Return [x, y] of the center of cell containing provided text 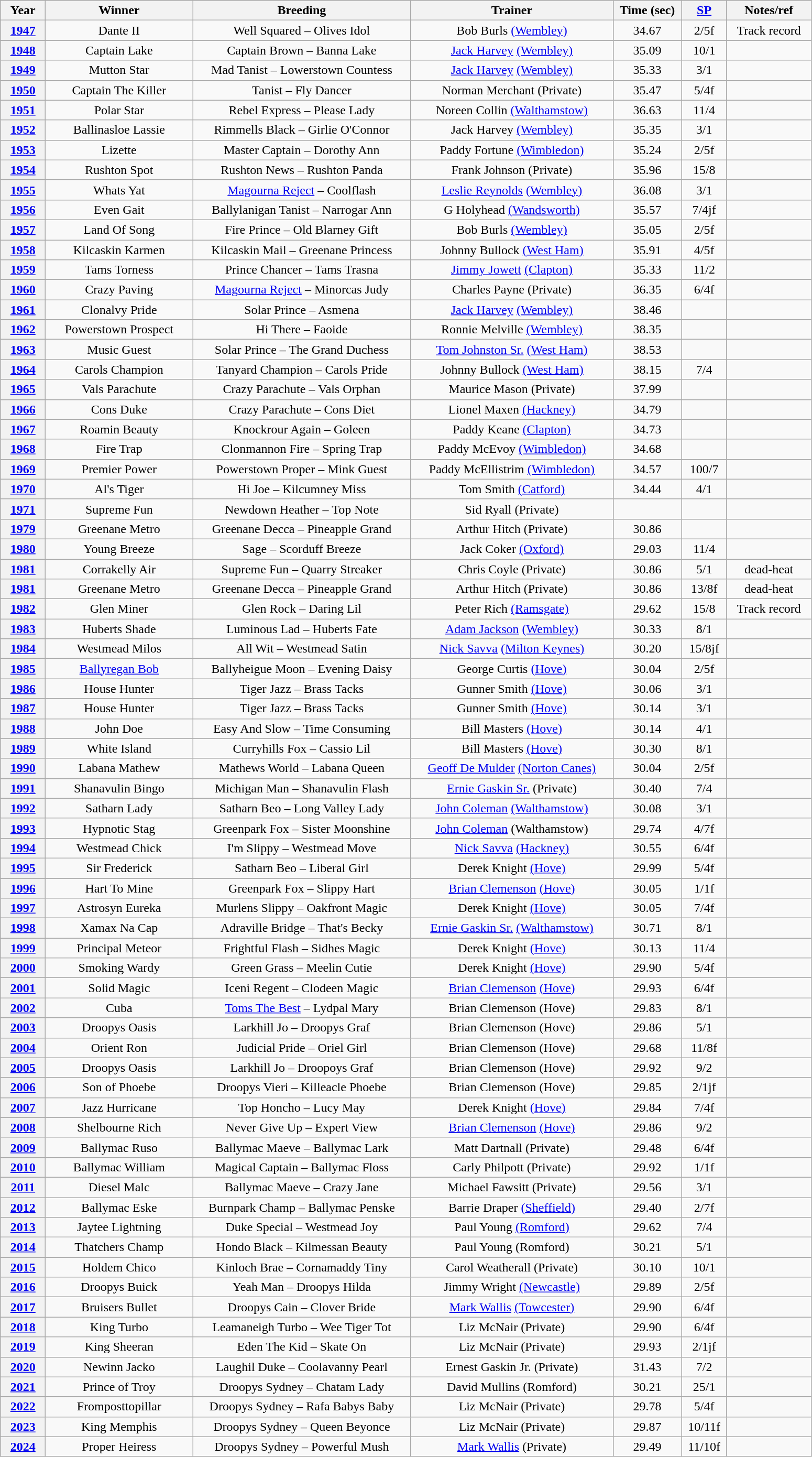
Ronnie Melville (Wembley) [512, 330]
Young Breeze [119, 549]
Crazy Parachute – Cons Diet [302, 409]
4/5f [704, 250]
Top Honcho – Lucy May [302, 1107]
Solid Magic [119, 988]
29.87 [648, 1427]
Carly Philpott (Private) [512, 1167]
Fire Prince – Old Blarney Gift [302, 230]
38.46 [648, 310]
Ernie Gaskin Sr. (Walthamstow) [512, 928]
Droopys Sydney – Rafa Babys Baby [302, 1407]
Tanyard Champion – Carols Pride [302, 369]
1950 [23, 90]
Glen Rock – Daring Lil [302, 609]
2001 [23, 988]
1957 [23, 230]
Duke Special – Westmead Joy [302, 1227]
Proper Heiress [119, 1447]
1997 [23, 908]
Lionel Maxen (Hackney) [512, 409]
1992 [23, 808]
Droopys Sydney – Powerful Mush [302, 1447]
7/4jf [704, 210]
Diesel Malc [119, 1187]
35.09 [648, 50]
Satharn Beo – Long Valley Lady [302, 808]
Lizette [119, 150]
Orient Ron [119, 1048]
Leslie Reynolds (Wembley) [512, 190]
White Island [119, 748]
1968 [23, 449]
29.49 [648, 1447]
30.40 [648, 788]
1993 [23, 828]
2019 [23, 1347]
Solar Prince – Asmena [302, 310]
Ballymac Maeve – Ballymac Lark [302, 1147]
Hi There – Faoide [302, 330]
Curryhills Fox – Cassio Lil [302, 748]
Powerstown Proper – Mink Guest [302, 469]
Burnpark Champ – Ballymac Penske [302, 1207]
Clonmannon Fire – Spring Trap [302, 449]
Nick Savva (Hackney) [512, 848]
Larkhill Jo – Droopoys Graf [302, 1068]
29.89 [648, 1287]
Sage – Scorduff Breeze [302, 549]
2015 [23, 1267]
Maurice Mason (Private) [512, 389]
2002 [23, 1008]
30.20 [648, 649]
35.91 [648, 250]
SP [704, 10]
Ballymac Eske [119, 1207]
29.48 [648, 1147]
Vals Parachute [119, 389]
Easy And Slow – Time Consuming [302, 728]
35.47 [648, 90]
Droopys Buick [119, 1287]
34.57 [648, 469]
1958 [23, 250]
2012 [23, 1207]
2021 [23, 1387]
Eden The Kid – Skate On [302, 1347]
25/1 [704, 1387]
Carol Weatherall (Private) [512, 1267]
Time (sec) [648, 10]
David Mullins (Romford) [512, 1387]
35.35 [648, 130]
1960 [23, 290]
Noreen Collin (Walthamstow) [512, 110]
Magourna Reject – Coolflash [302, 190]
Paddy Fortune (Wimbledon) [512, 150]
Prince of Troy [119, 1387]
Ballyregan Bob [119, 669]
Jimmy Wright (Newcastle) [512, 1287]
King Sheeran [119, 1347]
Clonalvy Pride [119, 310]
1952 [23, 130]
G Holyhead (Wandsworth) [512, 210]
Westmead Chick [119, 848]
Ballymac Ruso [119, 1147]
1991 [23, 788]
1966 [23, 409]
Fire Trap [119, 449]
Mutton Star [119, 70]
Roamin Beauty [119, 429]
Land Of Song [119, 230]
Ernie Gaskin Sr. (Private) [512, 788]
2020 [23, 1367]
29.68 [648, 1048]
34.73 [648, 429]
30.13 [648, 948]
1996 [23, 888]
Luminous Lad – Huberts Fate [302, 629]
Chris Coyle (Private) [512, 569]
1982 [23, 609]
4/7f [704, 828]
1985 [23, 669]
Breeding [302, 10]
Jack Coker (Oxford) [512, 549]
Notes/ref [769, 10]
Leamaneigh Turbo – Wee Tiger Tot [302, 1327]
2018 [23, 1327]
29.74 [648, 828]
Laughil Duke – Coolavanny Pearl [302, 1367]
2011 [23, 1187]
1980 [23, 549]
30.55 [648, 848]
Ballinasloe Lassie [119, 130]
Astrosyn Eureka [119, 908]
Kilcaskin Mail – Greenane Princess [302, 250]
Glen Miner [119, 609]
Premier Power [119, 469]
Yeah Man – Droopys Hilda [302, 1287]
38.15 [648, 369]
Frank Johnson (Private) [512, 170]
1971 [23, 509]
1959 [23, 270]
Murlens Slippy – Oakfront Magic [302, 908]
30.71 [648, 928]
29.40 [648, 1207]
Huberts Shade [119, 629]
7/2 [704, 1367]
30.30 [648, 748]
30.06 [648, 689]
2010 [23, 1167]
1967 [23, 429]
2009 [23, 1147]
2024 [23, 1447]
Peter Rich (Ramsgate) [512, 609]
Newinn Jacko [119, 1367]
34.68 [648, 449]
Hondo Black – Kilmessan Beauty [302, 1247]
Whats Yat [119, 190]
Greenpark Fox – Slippy Hart [302, 888]
2000 [23, 968]
Rushton News – Rushton Panda [302, 170]
1998 [23, 928]
11/8f [704, 1048]
1963 [23, 350]
1970 [23, 489]
100/7 [704, 469]
1994 [23, 848]
Larkhill Jo – Droopys Graf [302, 1028]
Barrie Draper (Sheffield) [512, 1207]
1989 [23, 748]
Rushton Spot [119, 170]
Knockrour Again – Goleen [302, 429]
30.33 [648, 629]
Master Captain – Dorothy Ann [302, 150]
2022 [23, 1407]
Ballymac William [119, 1167]
Smoking Wardy [119, 968]
Westmead Milos [119, 649]
Cons Duke [119, 409]
2004 [23, 1048]
1964 [23, 369]
Thatchers Champ [119, 1247]
Geoff De Mulder (Norton Canes) [512, 768]
29.84 [648, 1107]
34.44 [648, 489]
35.57 [648, 210]
1984 [23, 649]
1979 [23, 529]
Crazy Parachute – Vals Orphan [302, 389]
Captain The Killer [119, 90]
John Doe [119, 728]
Mark Wallis (Private) [512, 1447]
Corrakelly Air [119, 569]
Jaytee Lightning [119, 1227]
Frightful Flash – Sidhes Magic [302, 948]
Nick Savva (Milton Keynes) [512, 649]
Iceni Regent – Clodeen Magic [302, 988]
Cuba [119, 1008]
Charles Payne (Private) [512, 290]
Mark Wallis (Towcester) [512, 1307]
Tams Torness [119, 270]
Toms The Best – Lydpal Mary [302, 1008]
Sid Ryall (Private) [512, 509]
Adam Jackson (Wembley) [512, 629]
29.56 [648, 1187]
Judicial Pride – Oriel Girl [302, 1048]
King Memphis [119, 1427]
31.43 [648, 1367]
36.35 [648, 290]
Holdem Chico [119, 1267]
1951 [23, 110]
Kilcaskin Karmen [119, 250]
2016 [23, 1287]
Droopys Cain – Clover Bride [302, 1307]
Jazz Hurricane [119, 1107]
Hi Joe – Kilcumney Miss [302, 489]
Crazy Paving [119, 290]
Paddy McEllistrim (Wimbledon) [512, 469]
Principal Meteor [119, 948]
Kinloch Brae – Cornamaddy Tiny [302, 1267]
Ballymac Maeve – Crazy Jane [302, 1187]
29.03 [648, 549]
1953 [23, 150]
15/8jf [704, 649]
1962 [23, 330]
2023 [23, 1427]
Captain Brown – Banna Lake [302, 50]
Al's Tiger [119, 489]
Solar Prince – The Grand Duchess [302, 350]
11/10f [704, 1447]
Droopys Sydney – Queen Beyonce [302, 1427]
36.08 [648, 190]
Year [23, 10]
Shelbourne Rich [119, 1127]
37.99 [648, 389]
Prince Chancer – Tams Trasna [302, 270]
35.24 [648, 150]
2013 [23, 1227]
Winner [119, 10]
King Turbo [119, 1327]
1988 [23, 728]
Polar Star [119, 110]
Well Squared – Olives Idol [302, 30]
Rebel Express – Please Lady [302, 110]
Mathews World – Labana Queen [302, 768]
13/8f [704, 589]
Jimmy Jowett (Clapton) [512, 270]
2008 [23, 1127]
George Curtis (Hove) [512, 669]
1961 [23, 310]
2007 [23, 1107]
11/2 [704, 270]
Satharn Lady [119, 808]
Rimmells Black – Girlie O'Connor [302, 130]
Mad Tanist – Lowerstown Countess [302, 70]
Tom Smith (Catford) [512, 489]
Tanist – Fly Dancer [302, 90]
Hypnotic Stag [119, 828]
1955 [23, 190]
2014 [23, 1247]
Droopys Vieri – Killeacle Phoebe [302, 1088]
Supreme Fun [119, 509]
10/11f [704, 1427]
Shanavulin Bingo [119, 788]
Paddy Keane (Clapton) [512, 429]
34.79 [648, 409]
Droopys Sydney – Chatam Lady [302, 1387]
Adraville Bridge – That's Becky [302, 928]
Xamax Na Cap [119, 928]
Never Give Up – Expert View [302, 1127]
Tom Johnston Sr. (West Ham) [512, 350]
Michael Fawsitt (Private) [512, 1187]
Norman Merchant (Private) [512, 90]
1948 [23, 50]
1990 [23, 768]
Even Gait [119, 210]
Trainer [512, 10]
Magical Captain – Ballymac Floss [302, 1167]
Fromposttopillar [119, 1407]
Ballylanigan Tanist – Narrogar Ann [302, 210]
Green Grass – Meelin Cutie [302, 968]
Paddy McEvoy (Wimbledon) [512, 449]
1954 [23, 170]
Bruisers Bullet [119, 1307]
Matt Dartnall (Private) [512, 1147]
36.63 [648, 110]
38.53 [648, 350]
Satharn Beo – Liberal Girl [302, 868]
1949 [23, 70]
All Wit – Westmead Satin [302, 649]
1947 [23, 30]
I'm Slippy – Westmead Move [302, 848]
Magourna Reject – Minorcas Judy [302, 290]
2017 [23, 1307]
1956 [23, 210]
Michigan Man – Shanavulin Flash [302, 788]
29.78 [648, 1407]
29.99 [648, 868]
Supreme Fun – Quarry Streaker [302, 569]
1983 [23, 629]
1969 [23, 469]
1987 [23, 709]
Son of Phoebe [119, 1088]
Ballyheigue Moon – Evening Daisy [302, 669]
Labana Mathew [119, 768]
1986 [23, 689]
1995 [23, 868]
30.10 [648, 1267]
1965 [23, 389]
35.05 [648, 230]
34.67 [648, 30]
2/7f [704, 1207]
2006 [23, 1088]
2005 [23, 1068]
Dante II [119, 30]
1999 [23, 948]
2003 [23, 1028]
Music Guest [119, 350]
Ernest Gaskin Jr. (Private) [512, 1367]
29.83 [648, 1008]
30.08 [648, 808]
Captain Lake [119, 50]
Powerstown Prospect [119, 330]
Carols Champion [119, 369]
Sir Frederick [119, 868]
Greenpark Fox – Sister Moonshine [302, 828]
Newdown Heather – Top Note [302, 509]
29.85 [648, 1088]
Hart To Mine [119, 888]
35.96 [648, 170]
38.35 [648, 330]
